Return [X, Y] of the center of cell containing provided text 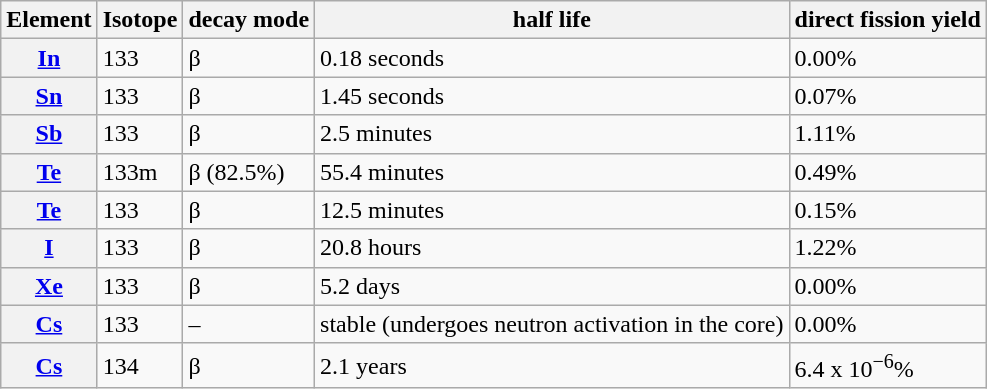
0.07% [888, 96]
Sb [49, 134]
1.11% [888, 134]
55.4 minutes [552, 172]
direct fission yield [888, 20]
2.1 years [552, 366]
Isotope [140, 20]
0.49% [888, 172]
– [249, 324]
2.5 minutes [552, 134]
12.5 minutes [552, 210]
134 [140, 366]
20.8 hours [552, 248]
β (82.5%) [249, 172]
Xe [49, 286]
stable (undergoes neutron activation in the core) [552, 324]
Sn [49, 96]
0.15% [888, 210]
Element [49, 20]
In [49, 58]
1.45 seconds [552, 96]
I [49, 248]
0.18 seconds [552, 58]
decay mode [249, 20]
half life [552, 20]
5.2 days [552, 286]
133m [140, 172]
6.4 x 10−6% [888, 366]
1.22% [888, 248]
